Return the (x, y) coordinate for the center point of the cell that contains the specified text.  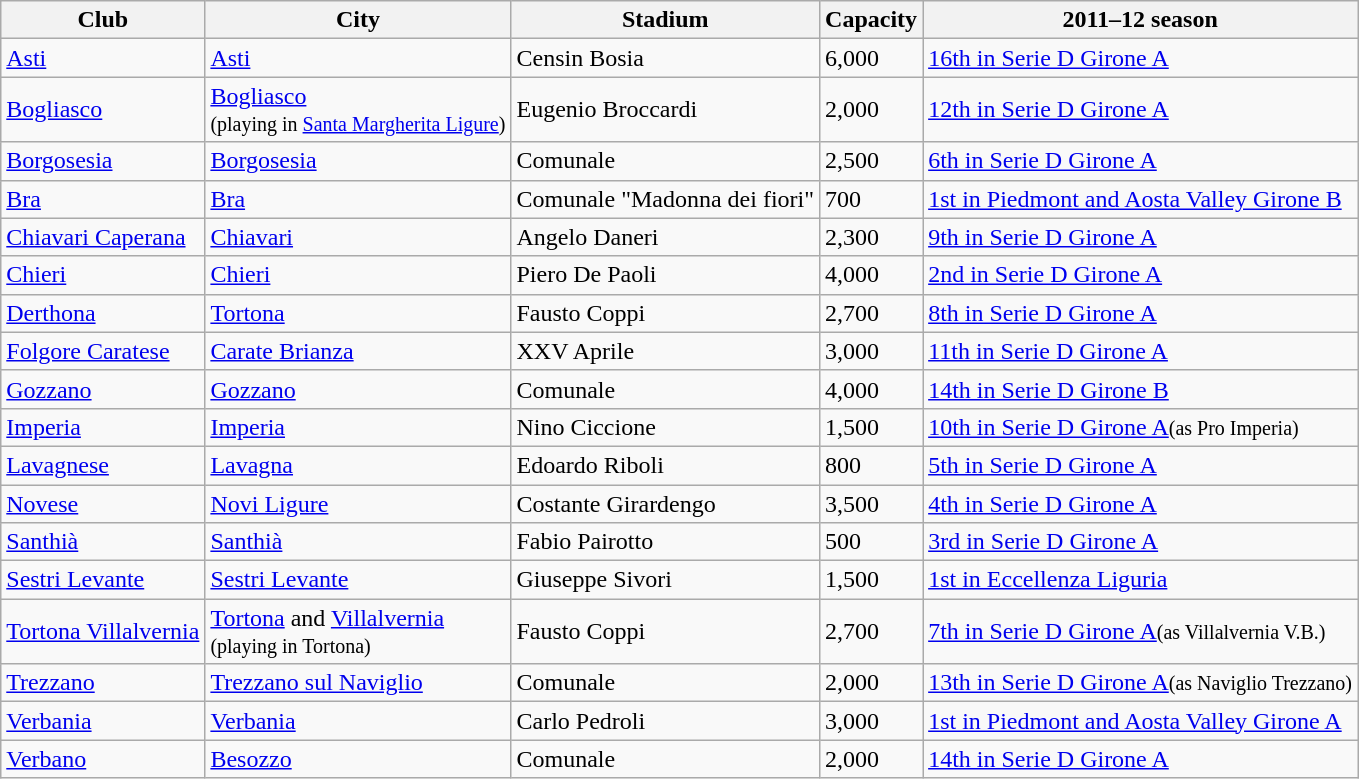
10th in Serie D Girone A(as Pro Imperia) (1140, 427)
Stadium (666, 20)
Verbano (103, 759)
Carate Brianza (358, 351)
2nd in Serie D Girone A (1140, 275)
Besozzo (358, 759)
11th in Serie D Girone A (1140, 351)
Tortona Villalvernia (103, 632)
Giuseppe Sivori (666, 580)
14th in Serie D Girone B (1140, 389)
Club (103, 20)
16th in Serie D Girone A (1140, 58)
Novese (103, 503)
Nino Ciccione (666, 427)
Folgore Caratese (103, 351)
Eugenio Broccardi (666, 110)
800 (872, 465)
XXV Aprile (666, 351)
13th in Serie D Girone A(as Naviglio Trezzano) (1140, 683)
3,500 (872, 503)
Novi Ligure (358, 503)
1st in Eccellenza Liguria (1140, 580)
1st in Piedmont and Aosta Valley Girone A (1140, 721)
700 (872, 199)
2,300 (872, 237)
7th in Serie D Girone A(as Villalvernia V.B.) (1140, 632)
Edoardo Riboli (666, 465)
Derthona (103, 313)
City (358, 20)
Capacity (872, 20)
2,500 (872, 161)
Trezzano sul Naviglio (358, 683)
Comunale "Madonna dei fiori" (666, 199)
8th in Serie D Girone A (1140, 313)
Censin Bosia (666, 58)
2011–12 season (1140, 20)
1st in Piedmont and Aosta Valley Girone B (1140, 199)
Carlo Pedroli (666, 721)
Angelo Daneri (666, 237)
Piero De Paoli (666, 275)
3rd in Serie D Girone A (1140, 542)
Chiavari (358, 237)
Chiavari Caperana (103, 237)
6th in Serie D Girone A (1140, 161)
14th in Serie D Girone A (1140, 759)
Fabio Pairotto (666, 542)
Tortona and Villalvernia(playing in Tortona) (358, 632)
9th in Serie D Girone A (1140, 237)
Bogliasco(playing in Santa Margherita Ligure) (358, 110)
4th in Serie D Girone A (1140, 503)
Costante Girardengo (666, 503)
Bogliasco (103, 110)
Lavagna (358, 465)
500 (872, 542)
Lavagnese (103, 465)
5th in Serie D Girone A (1140, 465)
12th in Serie D Girone A (1140, 110)
Tortona (358, 313)
Trezzano (103, 683)
6,000 (872, 58)
